Find where the given text appears and provide that cell's center as [x, y] coordinate. 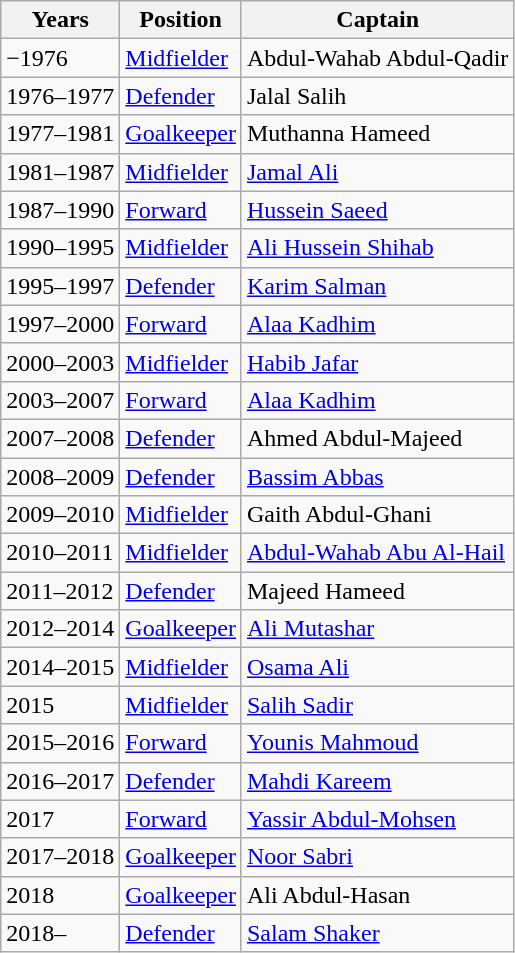
2011–2012 [60, 591]
1990–1995 [60, 248]
Habib Jafar [377, 362]
Jamal Ali [377, 172]
Noor Sabri [377, 857]
2015–2016 [60, 743]
2017–2018 [60, 857]
Hussein Saeed [377, 210]
−1976 [60, 58]
Captain [377, 20]
Younis Mahmoud [377, 743]
2016–2017 [60, 781]
Ali Hussein Shihab [377, 248]
Jalal Salih [377, 96]
2003–2007 [60, 400]
2012–2014 [60, 629]
Karim Salman [377, 286]
2018– [60, 933]
Mahdi Kareem [377, 781]
Muthanna Hameed [377, 134]
2014–2015 [60, 667]
1981–1987 [60, 172]
2018 [60, 895]
Osama Ali [377, 667]
2017 [60, 819]
2010–2011 [60, 553]
1997–2000 [60, 324]
Abdul-Wahab Abdul-Qadir [377, 58]
Majeed Hameed [377, 591]
1977–1981 [60, 134]
Years [60, 20]
2015 [60, 705]
Ahmed Abdul-Majeed [377, 438]
Bassim Abbas [377, 477]
2000–2003 [60, 362]
2008–2009 [60, 477]
Salam Shaker [377, 933]
Gaith Abdul-Ghani [377, 515]
1987–1990 [60, 210]
Abdul-Wahab Abu Al-Hail [377, 553]
Yassir Abdul-Mohsen [377, 819]
1976–1977 [60, 96]
2007–2008 [60, 438]
Ali Mutashar [377, 629]
Salih Sadir [377, 705]
2009–2010 [60, 515]
1995–1997 [60, 286]
Ali Abdul-Hasan [377, 895]
Position [181, 20]
